Identify which cell holds the provided text, then report its [x, y] central coordinate. 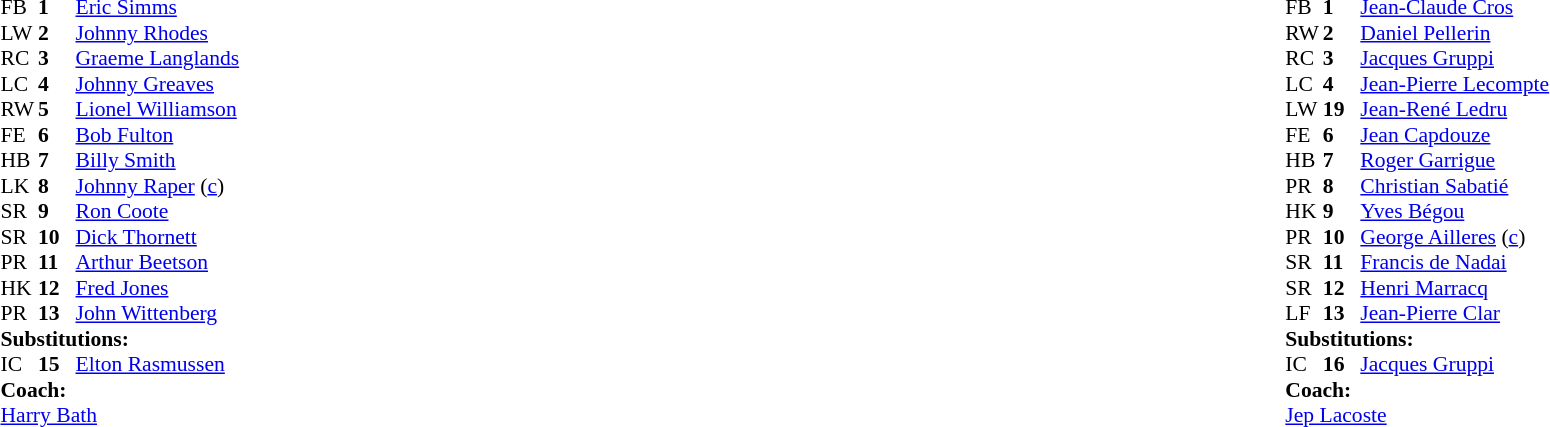
Bob Fulton [158, 135]
Lionel Williamson [158, 109]
George Ailleres (c) [1454, 237]
Billy Smith [158, 161]
Jean-René Ledru [1454, 109]
15 [57, 365]
Francis de Nadai [1454, 263]
5 [57, 109]
16 [1342, 365]
Elton Rasmussen [158, 365]
Graeme Langlands [158, 59]
Christian Sabatié [1454, 186]
Roger Garrigue [1454, 161]
LK [19, 186]
Jean-Pierre Lecompte [1454, 84]
Ron Coote [158, 211]
John Wittenberg [158, 313]
Jean-Pierre Clar [1454, 313]
Johnny Greaves [158, 84]
19 [1342, 109]
LF [1304, 313]
Jean Capdouze [1454, 135]
Fred Jones [158, 288]
Yves Bégou [1454, 211]
Henri Marracq [1454, 288]
Arthur Beetson [158, 263]
Johnny Raper (c) [158, 186]
Johnny Rhodes [158, 33]
Daniel Pellerin [1454, 33]
Dick Thornett [158, 237]
